Scan for the cell matching the given text and deliver its [x, y] coordinate at center. 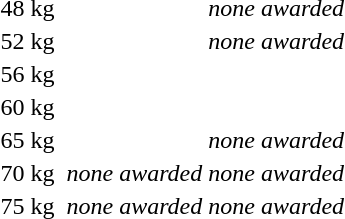
none awarded [134, 173]
